Pinpoint the cell where the given text exists, returning its [x, y] midpoint coordinate. 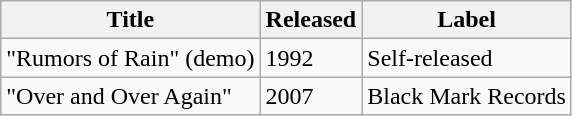
Black Mark Records [467, 96]
"Over and Over Again" [130, 96]
2007 [311, 96]
Label [467, 20]
Self-released [467, 58]
Released [311, 20]
"Rumors of Rain" (demo) [130, 58]
1992 [311, 58]
Title [130, 20]
